From the cell containing the given text, extract its center point as [x, y] coordinate. 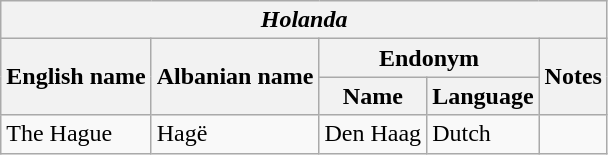
Notes [573, 77]
Den Haag [373, 134]
Dutch [483, 134]
English name [76, 77]
Hagë [235, 134]
Albanian name [235, 77]
Name [373, 96]
Holanda [304, 20]
Endonym [429, 58]
The Hague [76, 134]
Language [483, 96]
